Identify which cell holds the provided text, then report its (x, y) central coordinate. 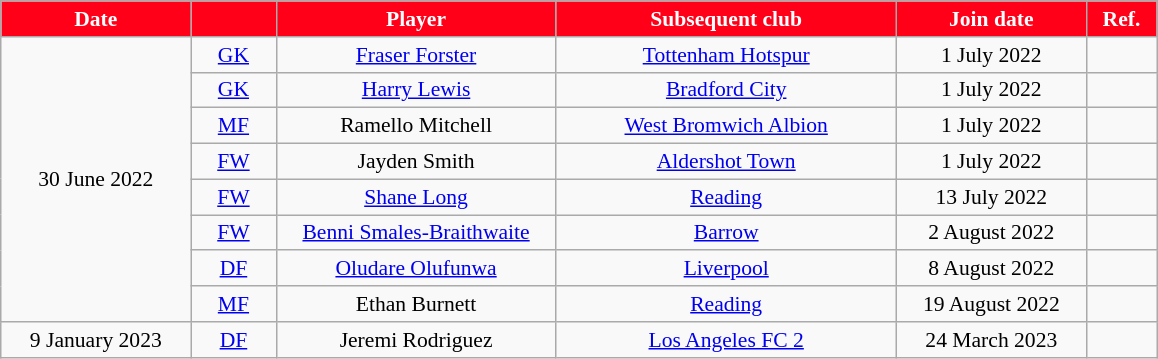
Join date (991, 19)
Tottenham Hotspur (726, 55)
Fraser Forster (416, 55)
Subsequent club (726, 19)
19 August 2022 (991, 304)
West Bromwich Albion (726, 126)
30 June 2022 (96, 180)
Bradford City (726, 90)
Los Angeles FC 2 (726, 340)
Barrow (726, 233)
13 July 2022 (991, 197)
Player (416, 19)
2 August 2022 (991, 233)
Harry Lewis (416, 90)
Date (96, 19)
Liverpool (726, 269)
Jayden Smith (416, 162)
Aldershot Town (726, 162)
24 March 2023 (991, 340)
Jeremi Rodriguez (416, 340)
8 August 2022 (991, 269)
Oludare Olufunwa (416, 269)
Ethan Burnett (416, 304)
Shane Long (416, 197)
Ramello Mitchell (416, 126)
Ref. (1121, 19)
Benni Smales-Braithwaite (416, 233)
9 January 2023 (96, 340)
